Search for the cell housing the specified text and yield its [x, y] center coordinate. 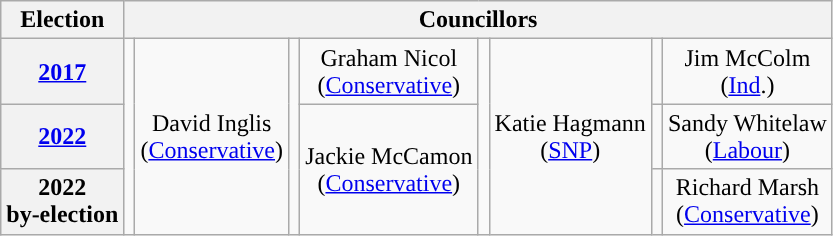
Jim McColm(Ind.) [747, 72]
2017 [62, 72]
Sandy Whitelaw(Labour) [747, 136]
2022by-election [62, 202]
Graham Nicol(Conservative) [389, 72]
Jackie McCamon(Conservative) [389, 169]
Katie Hagmann(SNP) [570, 136]
Election [62, 20]
Councillors [478, 20]
2022 [62, 136]
David Inglis(Conservative) [212, 136]
Richard Marsh(Conservative) [747, 202]
